Scan for the cell matching the given text and deliver its [x, y] coordinate at center. 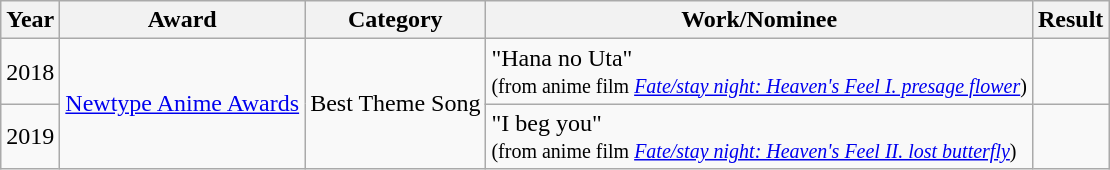
Award [182, 20]
"I beg you" (from anime film Fate/stay night: Heaven's Feel II. lost butterfly) [759, 136]
Year [30, 20]
Work/Nominee [759, 20]
"Hana no Uta" (from anime film Fate/stay night: Heaven's Feel I. presage flower) [759, 72]
Category [396, 20]
Best Theme Song [396, 104]
2018 [30, 72]
Result [1070, 20]
2019 [30, 136]
Newtype Anime Awards [182, 104]
